Identify which cell holds the provided text, then report its (x, y) central coordinate. 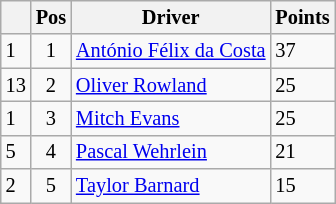
Taylor Barnard (170, 186)
Oliver Rowland (170, 85)
21 (302, 152)
Pascal Wehrlein (170, 152)
António Félix da Costa (170, 51)
Mitch Evans (170, 118)
Points (302, 17)
37 (302, 51)
Driver (170, 17)
15 (302, 186)
4 (51, 152)
3 (51, 118)
Pos (51, 17)
13 (16, 85)
